Return (X, Y) of the center of cell containing provided text 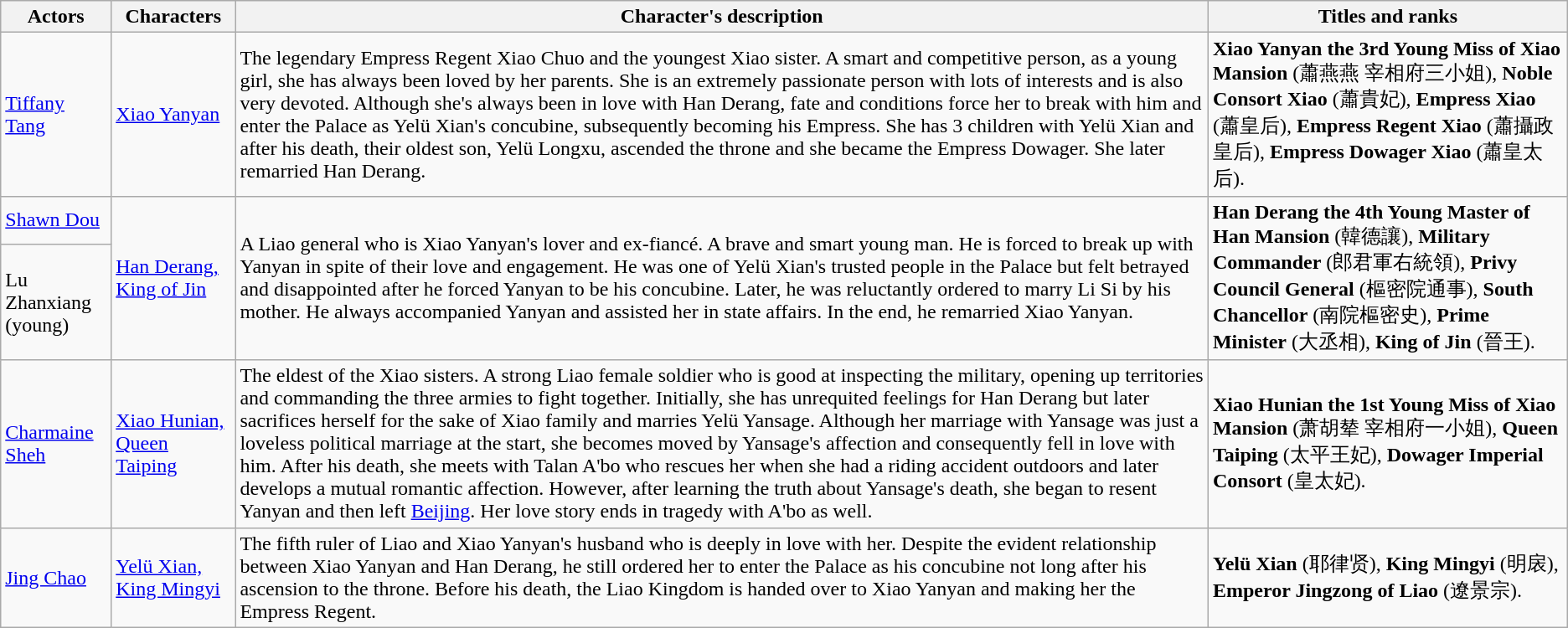
Characters (173, 17)
Titles and ranks (1387, 17)
Tiffany Tang (56, 115)
Yelü Xian (耶律贤), King Mingyi (明扆), Emperor Jingzong of Liao (遼景宗). (1387, 578)
Yelü Xian, King Mingyi (173, 578)
Shawn Dou (56, 219)
Charmaine Sheh (56, 444)
Lu Zhanxiang (young) (56, 302)
Actors (56, 17)
Xiao Yanyan (173, 115)
Xiao Hunian the 1st Young Miss of Xiao Mansion (萧胡辇 宰相府一小姐), Queen Taiping (太平王妃), Dowager Imperial Consort (皇太妃). (1387, 444)
Xiao Hunian, Queen Taiping (173, 444)
Han Derang, King of Jin (173, 278)
Character's description (722, 17)
Jing Chao (56, 578)
